Extract the (X, Y) coordinate from the center of the cell holding the provided text.  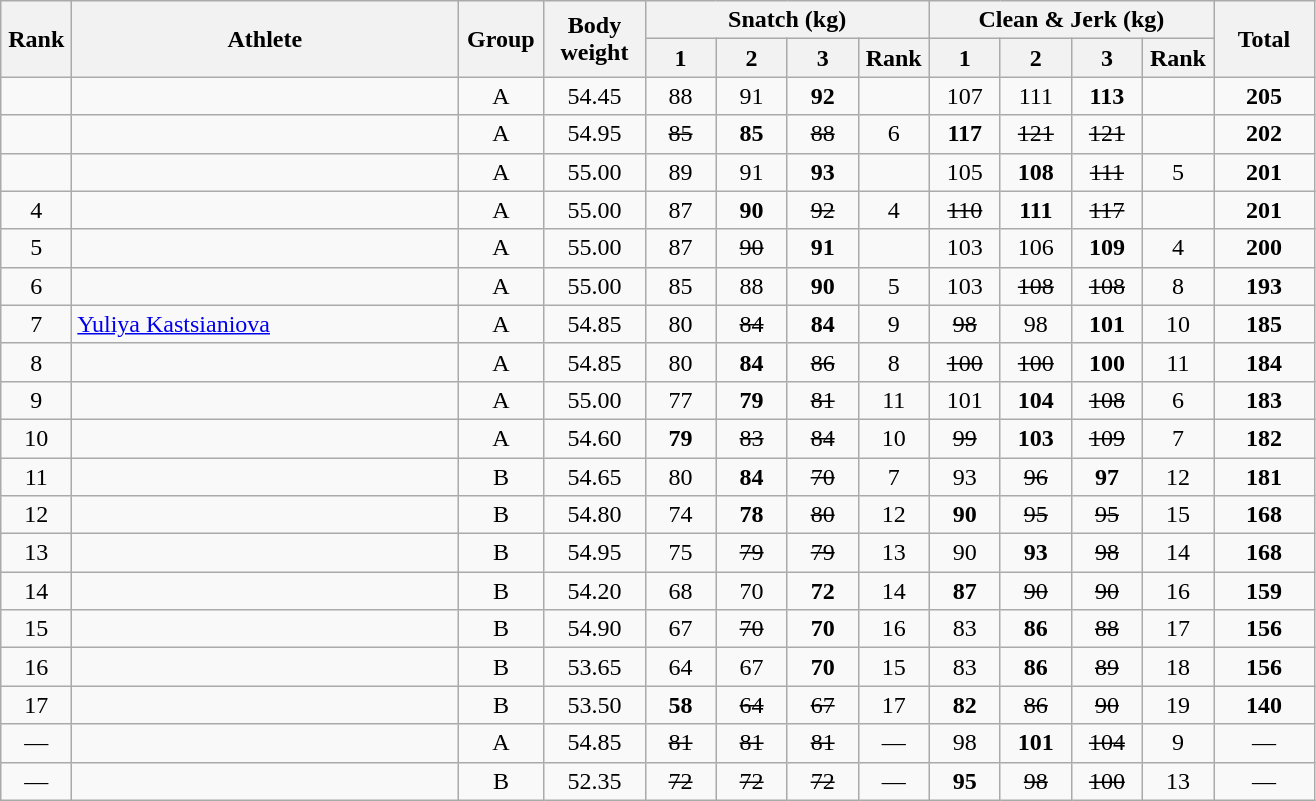
200 (1264, 248)
54.60 (594, 438)
185 (1264, 324)
Athlete (265, 39)
96 (1036, 477)
78 (752, 515)
58 (680, 705)
19 (1178, 705)
Total (1264, 39)
Group (501, 39)
53.65 (594, 667)
82 (964, 705)
183 (1264, 400)
54.65 (594, 477)
193 (1264, 286)
110 (964, 210)
77 (680, 400)
Snatch (kg) (787, 20)
205 (1264, 96)
106 (1036, 248)
18 (1178, 667)
113 (1106, 96)
182 (1264, 438)
53.50 (594, 705)
159 (1264, 591)
99 (964, 438)
105 (964, 172)
202 (1264, 134)
75 (680, 553)
140 (1264, 705)
54.90 (594, 629)
184 (1264, 362)
Body weight (594, 39)
54.20 (594, 591)
54.45 (594, 96)
Yuliya Kastsianiova (265, 324)
68 (680, 591)
97 (1106, 477)
74 (680, 515)
107 (964, 96)
54.80 (594, 515)
52.35 (594, 781)
Clean & Jerk (kg) (1071, 20)
181 (1264, 477)
